Pinpoint the cell where the given text exists, returning its (X, Y) midpoint coordinate. 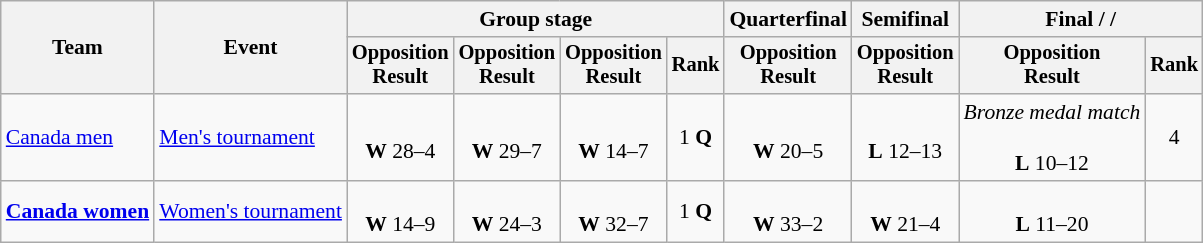
Canada women (78, 212)
Final / / (1081, 19)
W 14–9 (400, 212)
W 24–3 (508, 212)
W 33–2 (788, 212)
W 28–4 (400, 138)
Men's tournament (250, 138)
Women's tournament (250, 212)
Semifinal (906, 19)
4 (1174, 138)
Quarterfinal (788, 19)
W 29–7 (508, 138)
W 14–7 (614, 138)
W 21–4 (906, 212)
Canada men (78, 138)
W 32–7 (614, 212)
Team (78, 48)
Group stage (536, 19)
L 12–13 (906, 138)
Event (250, 48)
Bronze medal matchL 10–12 (1052, 138)
L 11–20 (1052, 212)
W 20–5 (788, 138)
